Scan for the cell matching the given text and deliver its [X, Y] coordinate at center. 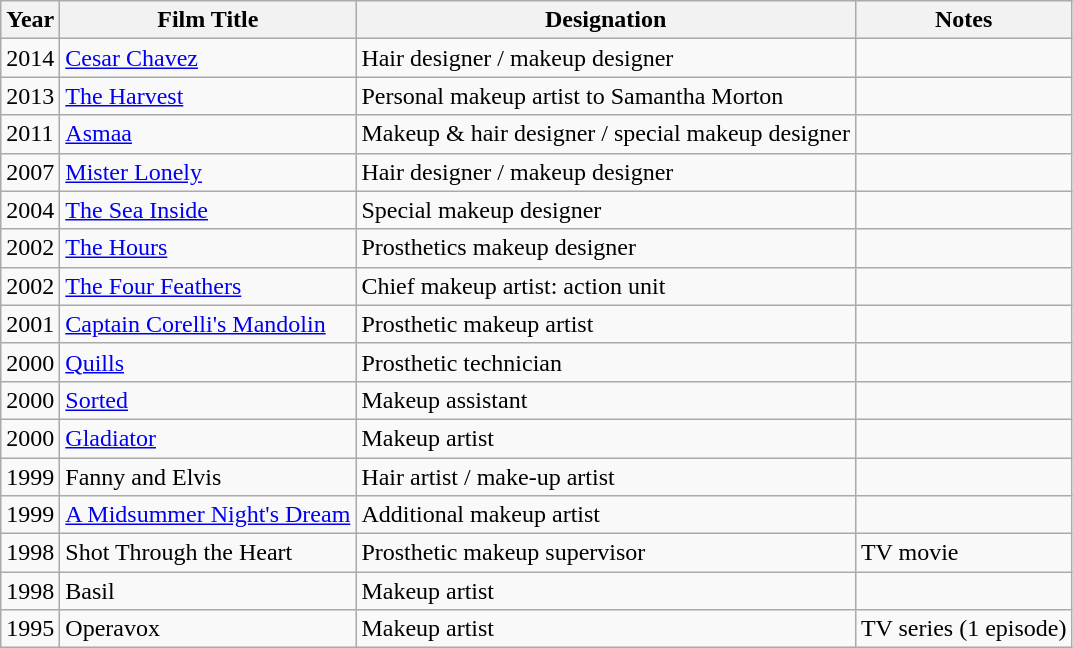
The Harvest [208, 96]
TV movie [964, 553]
Asmaa [208, 134]
2014 [30, 58]
Special makeup designer [606, 210]
Personal makeup artist to Samantha Morton [606, 96]
2013 [30, 96]
Basil [208, 591]
Chief makeup artist: action unit [606, 286]
Gladiator [208, 438]
Designation [606, 20]
Prosthetic makeup supervisor [606, 553]
Makeup & hair designer / special makeup designer [606, 134]
Notes [964, 20]
Sorted [208, 400]
Fanny and Elvis [208, 477]
The Four Feathers [208, 286]
Year [30, 20]
Prosthetic technician [606, 362]
Quills [208, 362]
2011 [30, 134]
Hair artist / make-up artist [606, 477]
TV series (1 episode) [964, 629]
2004 [30, 210]
Mister Lonely [208, 172]
Prosthetic makeup artist [606, 324]
Operavox [208, 629]
2007 [30, 172]
Film Title [208, 20]
Prosthetics makeup designer [606, 248]
2001 [30, 324]
Shot Through the Heart [208, 553]
Makeup assistant [606, 400]
Cesar Chavez [208, 58]
The Hours [208, 248]
Captain Corelli's Mandolin [208, 324]
The Sea Inside [208, 210]
A Midsummer Night's Dream [208, 515]
Additional makeup artist [606, 515]
1995 [30, 629]
